Scan for the cell matching the given text and deliver its (x, y) coordinate at center. 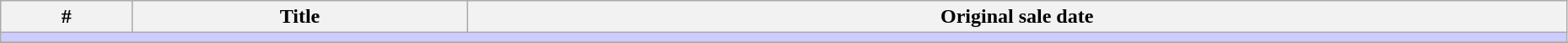
# (67, 17)
Original sale date (1017, 17)
Title (300, 17)
